Pinpoint the cell where the given text exists, returning its (X, Y) midpoint coordinate. 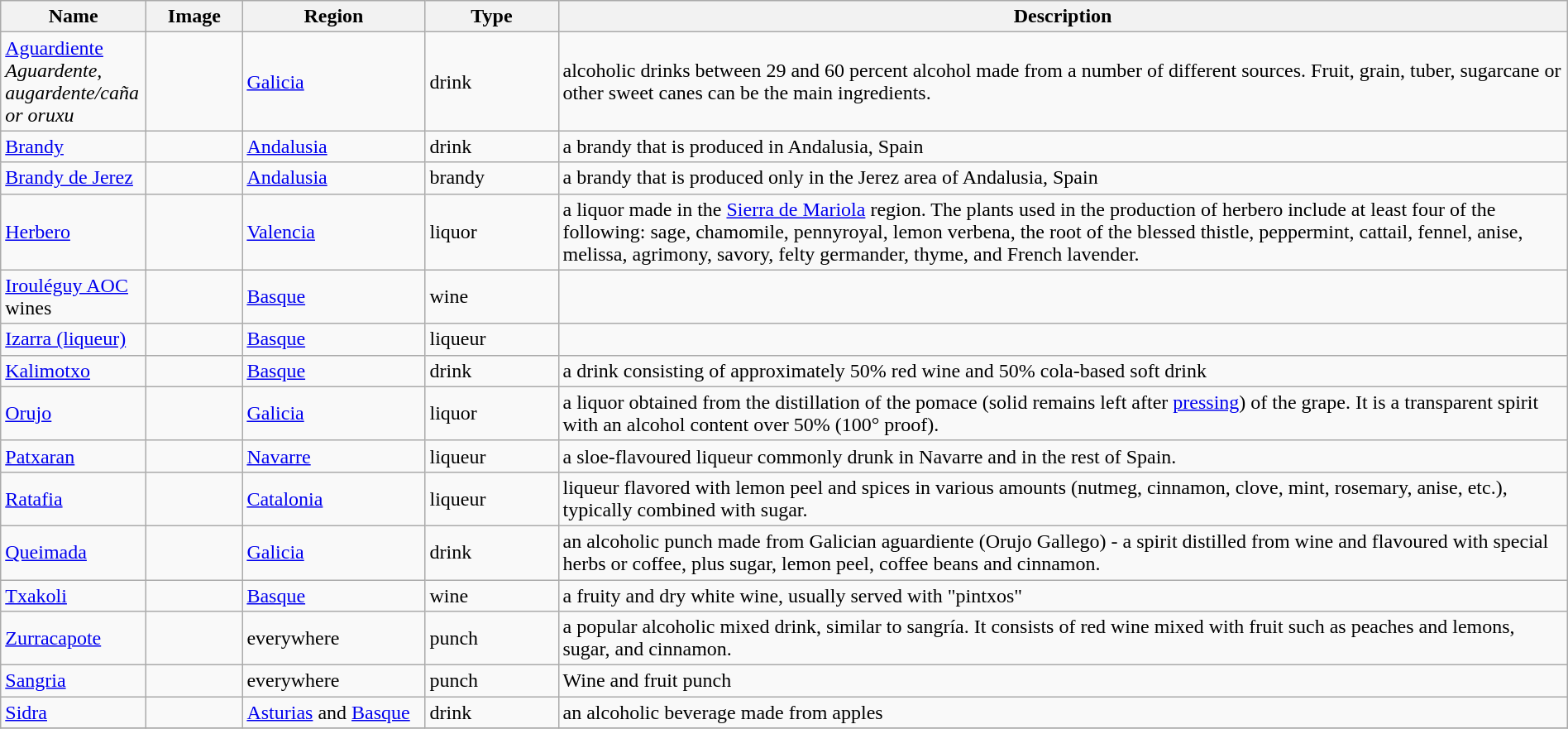
Orujo (74, 414)
Valencia (334, 232)
Brandy (74, 146)
Queimada (74, 553)
liqueur flavored with lemon peel and spices in various amounts (nutmeg, cinnamon, clove, mint, rosemary, anise, etc.), typically combined with sugar. (1063, 498)
Navarre (334, 456)
a popular alcoholic mixed drink, similar to sangría. It consists of red wine mixed with fruit such as peaches and lemons, sugar, and cinnamon. (1063, 639)
an alcoholic beverage made from apples (1063, 712)
Type (491, 17)
Sidra (74, 712)
Txakoli (74, 595)
Description (1063, 17)
Ratafia (74, 498)
Irouléguy AOC wines (74, 296)
Zurracapote (74, 639)
Patxaran (74, 456)
AguardienteAguardente, augardente/caña or oruxu (74, 81)
a brandy that is produced in Andalusia, Spain (1063, 146)
a drink consisting of approximately 50% red wine and 50% cola-based soft drink (1063, 371)
Kalimotxo (74, 371)
Wine and fruit punch (1063, 681)
a sloe-flavoured liqueur commonly drunk in Navarre and in the rest of Spain. (1063, 456)
Sangria (74, 681)
Region (334, 17)
Image (194, 17)
a brandy that is produced only in the Jerez area of Andalusia, Spain (1063, 178)
brandy (491, 178)
a fruity and dry white wine, usually served with "pintxos" (1063, 595)
Asturias and Basque (334, 712)
Herbero (74, 232)
Catalonia (334, 498)
Izarra (liqueur) (74, 339)
Brandy de Jerez (74, 178)
Name (74, 17)
